Pinpoint the cell where the given text exists, returning its (x, y) midpoint coordinate. 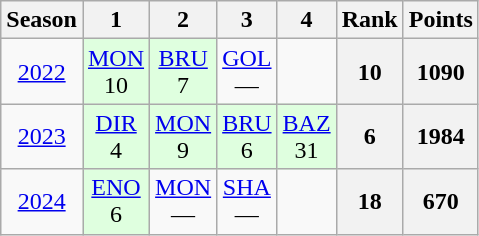
MON9 (184, 136)
3 (247, 20)
Rank (370, 20)
Season (42, 20)
1090 (440, 72)
2024 (42, 202)
2 (184, 20)
MON10 (116, 72)
MON— (184, 202)
Points (440, 20)
670 (440, 202)
4 (306, 20)
DIR4 (116, 136)
6 (370, 136)
18 (370, 202)
2023 (42, 136)
10 (370, 72)
BRU7 (184, 72)
BRU6 (247, 136)
2022 (42, 72)
1984 (440, 136)
1 (116, 20)
SHA— (247, 202)
ENO6 (116, 202)
GOL— (247, 72)
BAZ31 (306, 136)
